Determine the [x, y] coordinate at the center of the cell enclosing the given text.  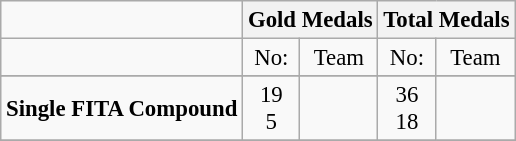
Single FITA Compound [122, 108]
Total Medals [446, 20]
19 5 [272, 108]
Gold Medals [310, 20]
36 18 [407, 108]
